Detect which cell encompasses the target text, then output its (X, Y) center coordinate. 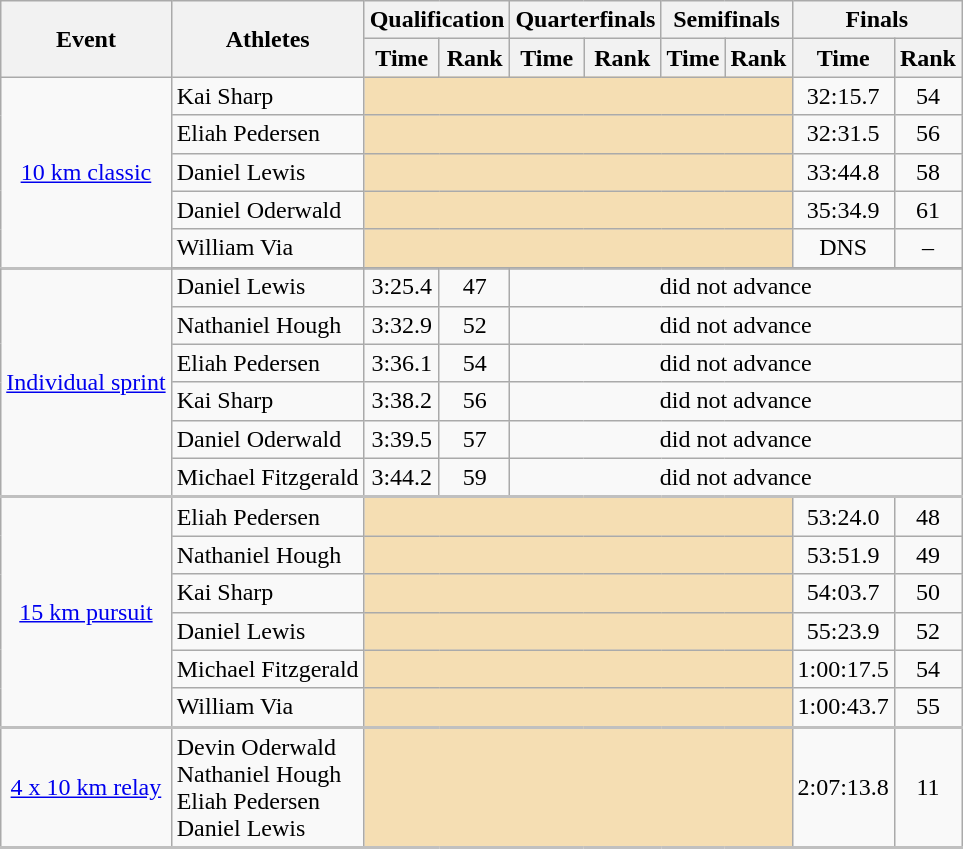
58 (928, 172)
Quarterfinals (586, 20)
32:15.7 (843, 96)
Qualification (437, 20)
3:36.1 (402, 363)
57 (474, 439)
DNS (843, 248)
Semifinals (726, 20)
Event (86, 39)
55 (928, 708)
55:23.9 (843, 631)
Devin Oderwald Nathaniel Hough Eliah Pedersen Daniel Lewis (268, 788)
49 (928, 555)
3:39.5 (402, 439)
61 (928, 210)
48 (928, 516)
32:31.5 (843, 134)
3:32.9 (402, 325)
35:34.9 (843, 210)
3:44.2 (402, 478)
Finals (877, 20)
15 km pursuit (86, 612)
– (928, 248)
3:25.4 (402, 287)
4 x 10 km relay (86, 788)
3:38.2 (402, 401)
1:00:43.7 (843, 708)
54:03.7 (843, 593)
47 (474, 287)
Athletes (268, 39)
53:24.0 (843, 516)
11 (928, 788)
1:00:17.5 (843, 669)
10 km classic (86, 172)
Individual sprint (86, 382)
59 (474, 478)
2:07:13.8 (843, 788)
50 (928, 593)
33:44.8 (843, 172)
53:51.9 (843, 555)
